Scan for the cell matching the given text and deliver its [X, Y] coordinate at center. 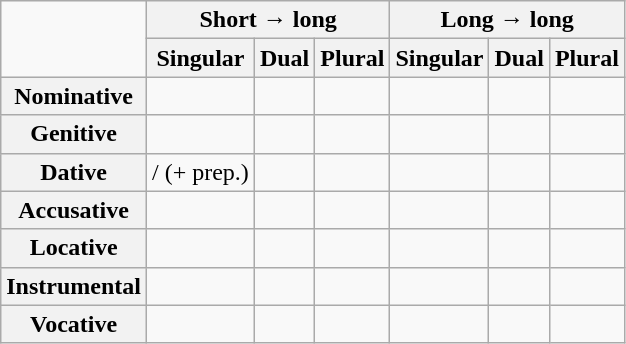
Accusative [74, 210]
Long → long [508, 20]
/ (+ prep.) [200, 172]
Locative [74, 248]
Nominative [74, 96]
Instrumental [74, 286]
Dative [74, 172]
Vocative [74, 324]
Genitive [74, 134]
Short → long [268, 20]
